Detect which cell encompasses the target text, then output its [X, Y] center coordinate. 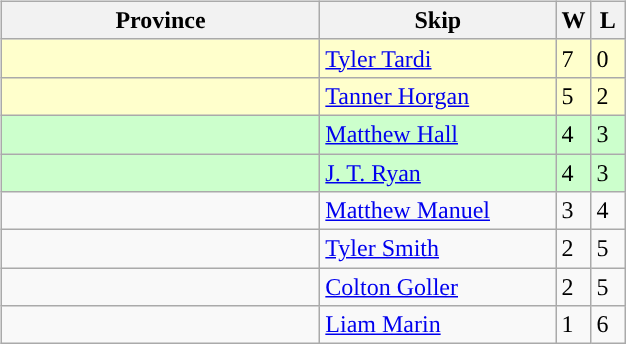
Skip [438, 20]
Tyler Tardi [438, 58]
Matthew Manuel [438, 211]
W [574, 20]
Matthew Hall [438, 134]
Colton Goller [438, 287]
1 [574, 325]
7 [574, 58]
Liam Marin [438, 325]
L [608, 20]
Province [160, 20]
Tanner Horgan [438, 96]
Tyler Smith [438, 249]
0 [608, 58]
J. T. Ryan [438, 173]
6 [608, 325]
